Extract the (x, y) coordinate from the center of the cell holding the provided text.  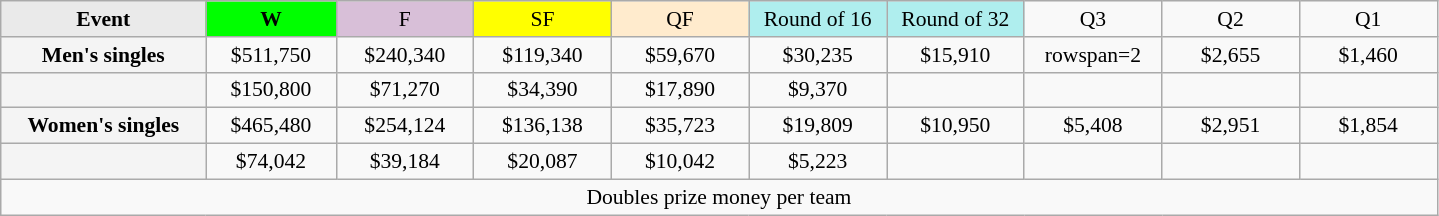
$59,670 (680, 55)
Women's singles (104, 126)
W (271, 19)
$10,950 (955, 126)
$71,270 (405, 90)
Men's singles (104, 55)
$15,910 (955, 55)
$150,800 (271, 90)
F (405, 19)
Q1 (1368, 19)
Round of 16 (818, 19)
$5,223 (818, 162)
$19,809 (818, 126)
$240,340 (405, 55)
$1,460 (1368, 55)
$10,042 (680, 162)
$119,340 (543, 55)
$465,480 (271, 126)
$254,124 (405, 126)
$30,235 (818, 55)
$74,042 (271, 162)
$34,390 (543, 90)
rowspan=2 (1093, 55)
$17,890 (680, 90)
$39,184 (405, 162)
$5,408 (1093, 126)
$2,655 (1231, 55)
Q2 (1231, 19)
$35,723 (680, 126)
Doubles prize money per team (719, 197)
SF (543, 19)
$1,854 (1368, 126)
$9,370 (818, 90)
$511,750 (271, 55)
$136,138 (543, 126)
Q3 (1093, 19)
QF (680, 19)
Round of 32 (955, 19)
Event (104, 19)
$20,087 (543, 162)
$2,951 (1231, 126)
